Identify which cell holds the provided text, then report its [x, y] central coordinate. 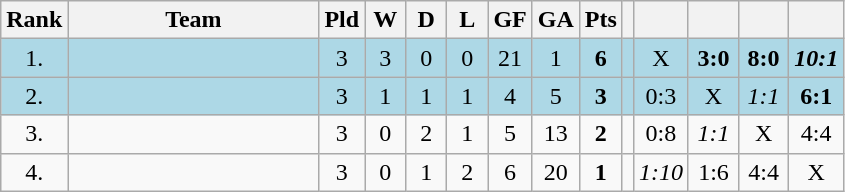
2. [34, 96]
21 [510, 58]
GA [556, 20]
Rank [34, 20]
13 [556, 134]
GF [510, 20]
Pts [600, 20]
1. [34, 58]
0:3 [660, 96]
1:6 [713, 172]
D [426, 20]
3. [34, 134]
8:0 [764, 58]
4. [34, 172]
10:1 [816, 58]
L [468, 20]
4 [510, 96]
W [386, 20]
0:8 [660, 134]
6:1 [816, 96]
20 [556, 172]
3:0 [713, 58]
1:10 [660, 172]
Team [194, 20]
Pld [342, 20]
